Provide the (x, y) coordinate of the cell's center where the given text is located.  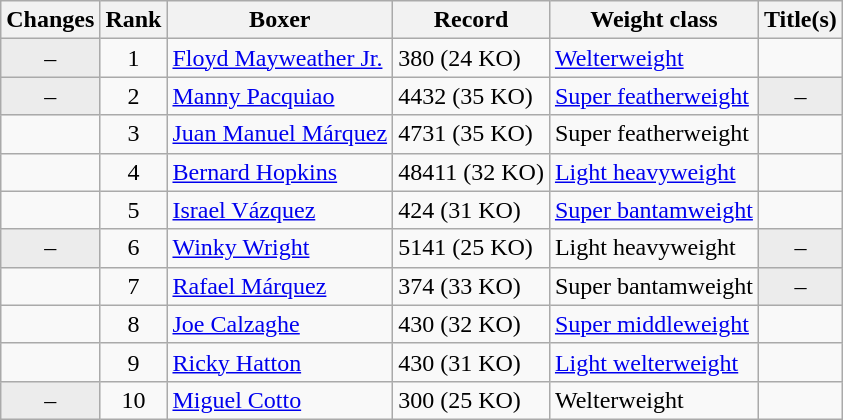
3 (134, 134)
Changes (50, 20)
380 (24 KO) (472, 58)
4 (134, 172)
Winky Wright (280, 248)
Juan Manuel Márquez (280, 134)
Boxer (280, 20)
Joe Calzaghe (280, 324)
300 (25 KO) (472, 400)
Title(s) (800, 20)
Rank (134, 20)
5 (134, 210)
Light welterweight (654, 362)
Record (472, 20)
Weight class (654, 20)
Manny Pacquiao (280, 96)
8 (134, 324)
Bernard Hopkins (280, 172)
Floyd Mayweather Jr. (280, 58)
2 (134, 96)
10 (134, 400)
6 (134, 248)
Miguel Cotto (280, 400)
5141 (25 KO) (472, 248)
424 (31 KO) (472, 210)
4731 (35 KO) (472, 134)
Ricky Hatton (280, 362)
Israel Vázquez (280, 210)
374 (33 KO) (472, 286)
Rafael Márquez (280, 286)
1 (134, 58)
4432 (35 KO) (472, 96)
9 (134, 362)
7 (134, 286)
48411 (32 KO) (472, 172)
Super middleweight (654, 324)
430 (31 KO) (472, 362)
430 (32 KO) (472, 324)
